Locate the cell with the specified text and output its [x, y] center coordinate. 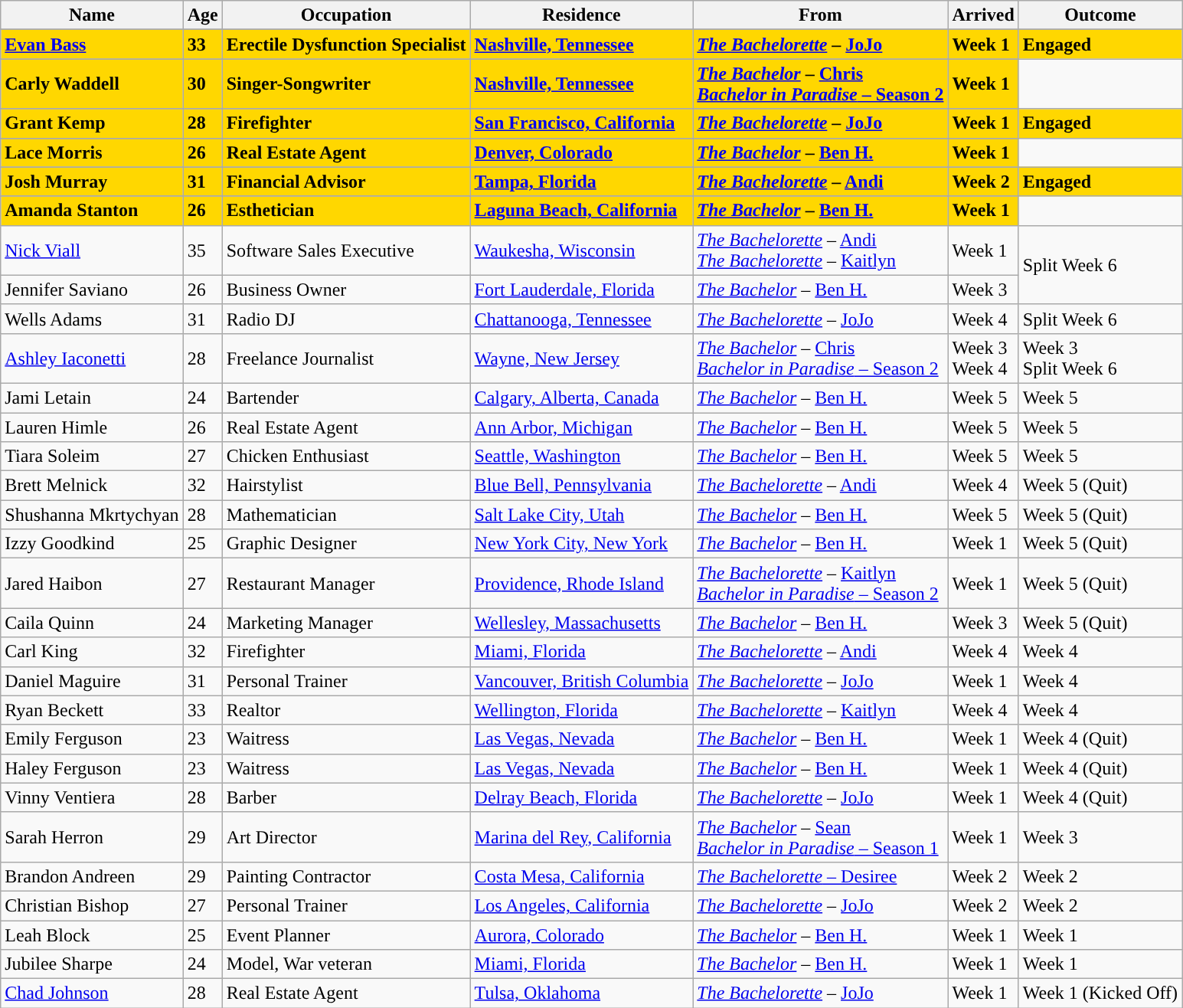
Leah Block [92, 935]
San Francisco, California [582, 123]
Art Director [346, 836]
Radio DJ [346, 319]
Event Planner [346, 935]
Seattle, Washington [582, 457]
Lace Morris [92, 152]
Nick Viall [92, 250]
Vinny Ventiera [92, 797]
The Bachelorette – Kaitlyn [821, 710]
Erectile Dysfunction Specialist [346, 44]
Carly Waddell [92, 84]
Financial Advisor [346, 182]
Singer-Songwriter [346, 84]
Fort Lauderdale, Florida [582, 290]
Amanda Stanton [92, 211]
The Bachelorette – KaitlynBachelor in Paradise – Season 2 [821, 584]
Shushanna Mkrtychyan [92, 515]
The Bachelorette – Andi The Bachelorette – Kaitlyn [821, 250]
35 [202, 250]
Bartender [346, 398]
Tulsa, Oklahoma [582, 993]
Jami Letain [92, 398]
Arrived [983, 15]
Week 1 (Kicked Off) [1100, 993]
Caila Quinn [92, 623]
Vancouver, British Columbia [582, 681]
Residence [582, 15]
The Bachelorette – Desiree [821, 876]
Wellington, Florida [582, 710]
New York City, New York [582, 544]
Sarah Herron [92, 836]
Graphic Designer [346, 544]
Haley Ferguson [92, 768]
Christian Bishop [92, 905]
Aurora, Colorado [582, 935]
Week 3Split Week 6 [1100, 358]
Restaurant Manager [346, 584]
Realtor [346, 710]
Los Angeles, California [582, 905]
Tiara Soleim [92, 457]
Brandon Andreen [92, 876]
Delray Beach, Florida [582, 797]
30 [202, 84]
Jubilee Sharpe [92, 964]
Wellesley, Massachusetts [582, 623]
Ryan Beckett [92, 710]
Outcome [1100, 15]
Hairstylist [346, 486]
Emily Ferguson [92, 739]
Freelance Journalist [346, 358]
Painting Contractor [346, 876]
Esthetician [346, 211]
Izzy Goodkind [92, 544]
Chattanooga, Tennessee [582, 319]
Mathematician [346, 515]
Evan Bass [92, 44]
Denver, Colorado [582, 152]
Chicken Enthusiast [346, 457]
Jennifer Saviano [92, 290]
Grant Kemp [92, 123]
Waukesha, Wisconsin [582, 250]
Business Owner [346, 290]
Daniel Maguire [92, 681]
Ashley Iaconetti [92, 358]
From [821, 15]
Name [92, 15]
Providence, Rhode Island [582, 584]
Carl King [92, 652]
Blue Bell, Pennsylvania [582, 486]
Ann Arbor, Michigan [582, 427]
Calgary, Alberta, Canada [582, 398]
Salt Lake City, Utah [582, 515]
Age [202, 15]
Wells Adams [92, 319]
Marketing Manager [346, 623]
Tampa, Florida [582, 182]
Marina del Rey, California [582, 836]
Barber [346, 797]
Week 3Week 4 [983, 358]
Brett Melnick [92, 486]
Jared Haibon [92, 584]
Wayne, New Jersey [582, 358]
Lauren Himle [92, 427]
Model, War veteran [346, 964]
The Bachelor – SeanBachelor in Paradise – Season 1 [821, 836]
Chad Johnson [92, 993]
Laguna Beach, California [582, 211]
Costa Mesa, California [582, 876]
Software Sales Executive [346, 250]
Occupation [346, 15]
Josh Murray [92, 182]
